Identify which cell holds the provided text, then report its [X, Y] central coordinate. 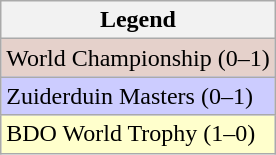
Legend [138, 20]
Zuiderduin Masters (0–1) [138, 96]
BDO World Trophy (1–0) [138, 134]
World Championship (0–1) [138, 58]
